Provide the (X, Y) coordinate of the cell's center where the given text is located.  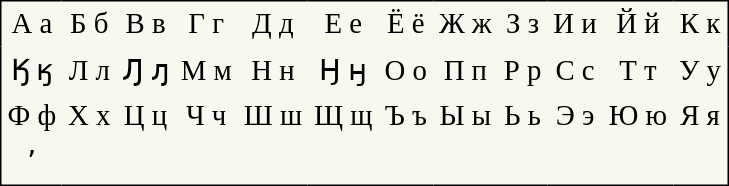
Г г (206, 24)
А а (32, 24)
Э э (574, 116)
Ч ч (206, 116)
Ц ц (145, 116)
Н н (273, 69)
Й й (638, 24)
Е е (343, 24)
Ӈ ӈ (343, 69)
Ь ь (523, 116)
И и (574, 24)
В в (145, 24)
З з (523, 24)
Ы ы (466, 116)
Л л (89, 69)
К к (700, 24)
Ъ ъ (405, 116)
Д д (273, 24)
Ё ё (405, 24)
Б б (89, 24)
Т т (638, 69)
Р р (523, 69)
Ж ж (466, 24)
Я я (700, 116)
С с (574, 69)
Щ щ (343, 116)
ʼ (32, 162)
Ю ю (638, 116)
Ӄ ӄ (32, 69)
Ш ш (273, 116)
У у (700, 69)
Ф ф (32, 116)
М м (206, 69)
Ԓ ԓ (145, 69)
О о (405, 69)
Х х (89, 116)
П п (466, 69)
